Identify which cell holds the provided text, then report its (X, Y) central coordinate. 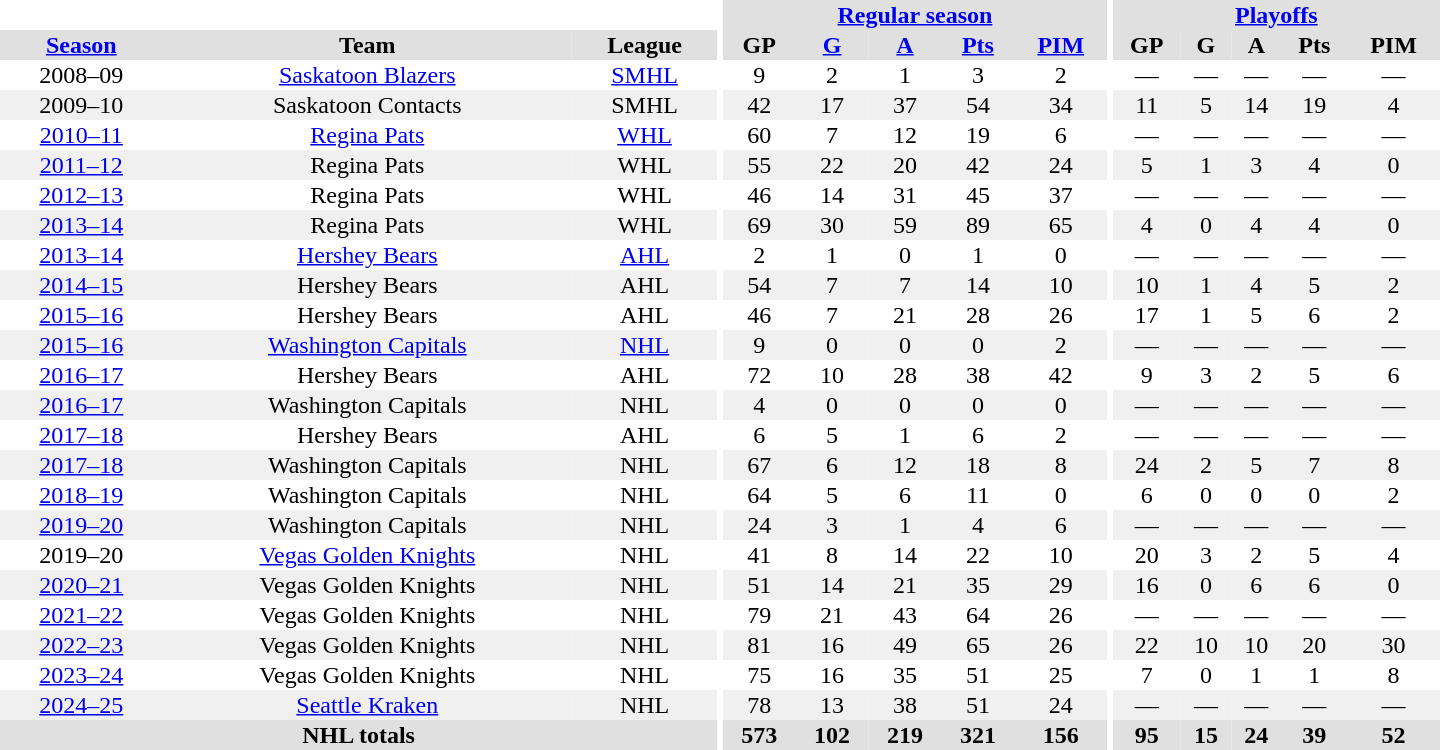
219 (906, 735)
39 (1314, 735)
59 (906, 225)
75 (760, 675)
52 (1394, 735)
69 (760, 225)
31 (906, 195)
89 (978, 225)
Regular season (915, 15)
Saskatoon Contacts (368, 105)
2020–21 (82, 585)
72 (760, 375)
78 (760, 705)
13 (832, 705)
49 (906, 645)
34 (1060, 105)
95 (1147, 735)
Seattle Kraken (368, 705)
15 (1206, 735)
Playoffs (1276, 15)
156 (1060, 735)
79 (760, 615)
573 (760, 735)
2008–09 (82, 75)
2021–22 (82, 615)
2014–15 (82, 285)
41 (760, 555)
45 (978, 195)
2009–10 (82, 105)
25 (1060, 675)
2022–23 (82, 645)
2024–25 (82, 705)
81 (760, 645)
29 (1060, 585)
2023–24 (82, 675)
18 (978, 465)
League (644, 45)
2018–19 (82, 495)
2010–11 (82, 135)
43 (906, 615)
Season (82, 45)
2011–12 (82, 165)
102 (832, 735)
55 (760, 165)
60 (760, 135)
67 (760, 465)
Team (368, 45)
Saskatoon Blazers (368, 75)
NHL totals (358, 735)
2012–13 (82, 195)
321 (978, 735)
